Output the (X, Y) coordinate of the center of the cell containing the given text.  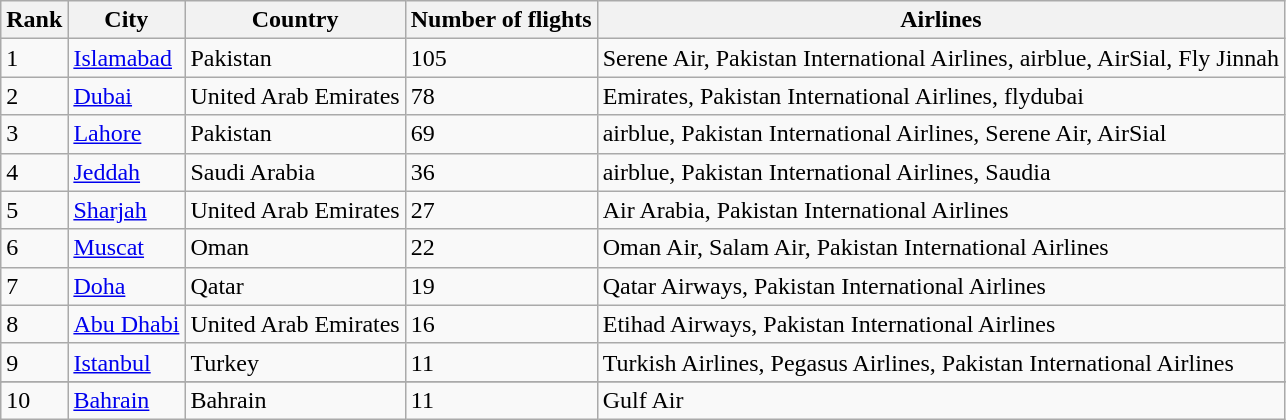
Muscat (126, 248)
9 (34, 362)
10 (34, 400)
2 (34, 96)
5 (34, 210)
Doha (126, 286)
airblue, Pakistan International Airlines, Saudia (940, 172)
Rank (34, 20)
airblue, Pakistan International Airlines, Serene Air, AirSial (940, 134)
78 (501, 96)
16 (501, 324)
Istanbul (126, 362)
Gulf Air (940, 400)
Emirates, Pakistan International Airlines, flydubai (940, 96)
8 (34, 324)
3 (34, 134)
Air Arabia, Pakistan International Airlines (940, 210)
Islamabad (126, 58)
19 (501, 286)
Abu Dhabi (126, 324)
7 (34, 286)
Saudi Arabia (295, 172)
36 (501, 172)
Sharjah (126, 210)
27 (501, 210)
Lahore (126, 134)
22 (501, 248)
4 (34, 172)
Country (295, 20)
Dubai (126, 96)
Etihad Airways, Pakistan International Airlines (940, 324)
Qatar (295, 286)
Oman (295, 248)
Serene Air, Pakistan International Airlines, airblue, AirSial, Fly Jinnah (940, 58)
Number of flights (501, 20)
105 (501, 58)
6 (34, 248)
Turkish Airlines, Pegasus Airlines, Pakistan International Airlines (940, 362)
Jeddah (126, 172)
City (126, 20)
Oman Air, Salam Air, Pakistan International Airlines (940, 248)
1 (34, 58)
Turkey (295, 362)
Airlines (940, 20)
69 (501, 134)
Qatar Airways, Pakistan International Airlines (940, 286)
